Return (X, Y) of the center of cell containing provided text 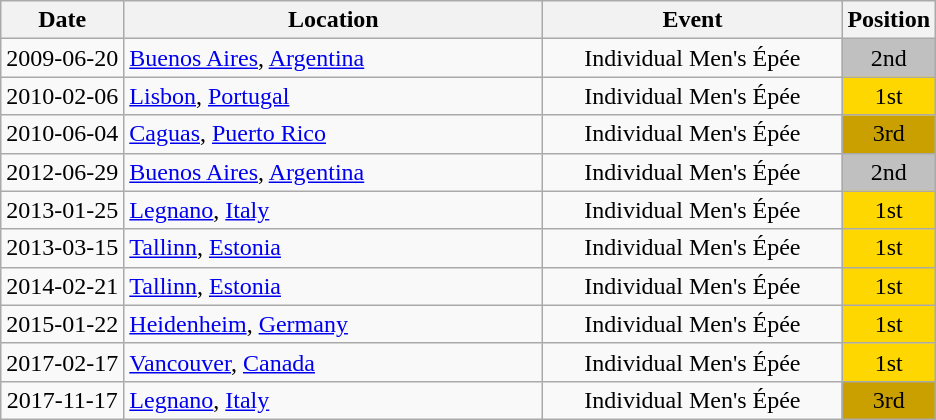
2014-02-21 (62, 286)
2013-01-25 (62, 210)
Location (334, 20)
Caguas, Puerto Rico (334, 134)
2009-06-20 (62, 58)
2017-11-17 (62, 400)
Vancouver, Canada (334, 362)
Heidenheim, Germany (334, 324)
2010-02-06 (62, 96)
2012-06-29 (62, 172)
Lisbon, Portugal (334, 96)
Event (692, 20)
2013-03-15 (62, 248)
2010-06-04 (62, 134)
Position (889, 20)
Date (62, 20)
2017-02-17 (62, 362)
2015-01-22 (62, 324)
